Find where the given text appears and provide that cell's center as (x, y) coordinate. 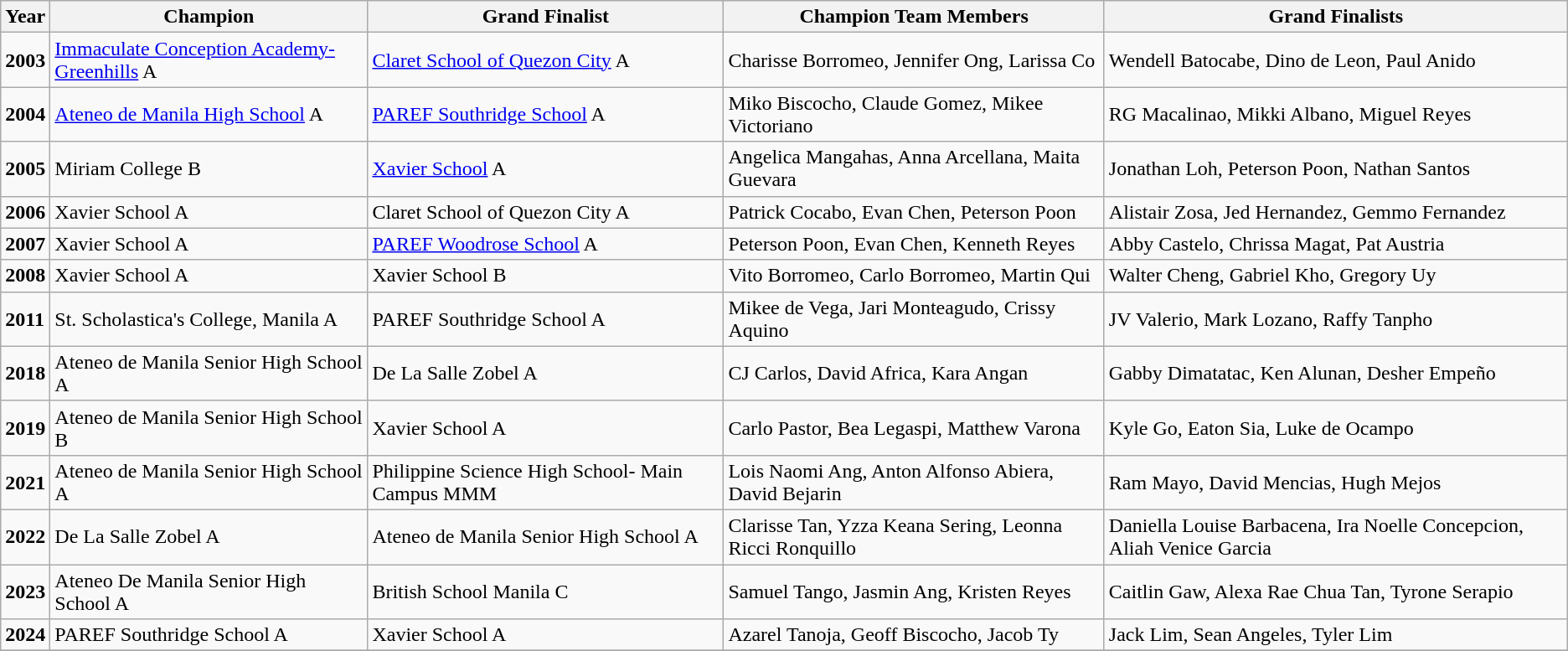
2019 (25, 427)
Mikee de Vega, Jari Monteagudo, Crissy Aquino (914, 318)
CJ Carlos, David Africa, Kara Angan (914, 374)
Patrick Cocabo, Evan Chen, Peterson Poon (914, 212)
Angelica Mangahas, Anna Arcellana, Maita Guevara (914, 169)
2011 (25, 318)
Grand Finalists (1335, 17)
Abby Castelo, Chrissa Magat, Pat Austria (1335, 244)
Philippine Science High School- Main Campus MMM (546, 483)
Walter Cheng, Gabriel Kho, Gregory Uy (1335, 276)
2022 (25, 536)
RG Macalinao, Mikki Albano, Miguel Reyes (1335, 114)
British School Manila C (546, 592)
Grand Finalist (546, 17)
Jack Lim, Sean Angeles, Tyler Lim (1335, 635)
Ateneo De Manila Senior High School A (209, 592)
2023 (25, 592)
2021 (25, 483)
2005 (25, 169)
Charisse Borromeo, Jennifer Ong, Larissa Co (914, 60)
Samuel Tango, Jasmin Ang, Kristen Reyes (914, 592)
Champion Team Members (914, 17)
Jonathan Loh, Peterson Poon, Nathan Santos (1335, 169)
2024 (25, 635)
Wendell Batocabe, Dino de Leon, Paul Anido (1335, 60)
Azarel Tanoja, Geoff Biscocho, Jacob Ty (914, 635)
Ateneo de Manila High School A (209, 114)
Peterson Poon, Evan Chen, Kenneth Reyes (914, 244)
Daniella Louise Barbacena, Ira Noelle Concepcion, Aliah Venice Garcia (1335, 536)
Lois Naomi Ang, Anton Alfonso Abiera, David Bejarin (914, 483)
Alistair Zosa, Jed Hernandez, Gemmo Fernandez (1335, 212)
2007 (25, 244)
Kyle Go, Eaton Sia, Luke de Ocampo (1335, 427)
Immaculate Conception Academy-Greenhills A (209, 60)
2008 (25, 276)
2004 (25, 114)
Caitlin Gaw, Alexa Rae Chua Tan, Tyrone Serapio (1335, 592)
Xavier School B (546, 276)
Miko Biscocho, Claude Gomez, Mikee Victoriano (914, 114)
Gabby Dimatatac, Ken Alunan, Desher Empeño (1335, 374)
2003 (25, 60)
Vito Borromeo, Carlo Borromeo, Martin Qui (914, 276)
PAREF Woodrose School A (546, 244)
Year (25, 17)
Champion (209, 17)
2018 (25, 374)
Ram Mayo, David Mencias, Hugh Mejos (1335, 483)
Clarisse Tan, Yzza Keana Sering, Leonna Ricci Ronquillo (914, 536)
Carlo Pastor, Bea Legaspi, Matthew Varona (914, 427)
JV Valerio, Mark Lozano, Raffy Tanpho (1335, 318)
St. Scholastica's College, Manila A (209, 318)
Miriam College B (209, 169)
2006 (25, 212)
Ateneo de Manila Senior High School B (209, 427)
